Locate the cell with the specified text and output its (x, y) center coordinate. 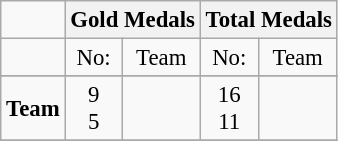
Total Medals (268, 20)
Gold Medals (132, 20)
9 5 (94, 108)
16 11 (229, 108)
